Detect which cell encompasses the target text, then output its (x, y) center coordinate. 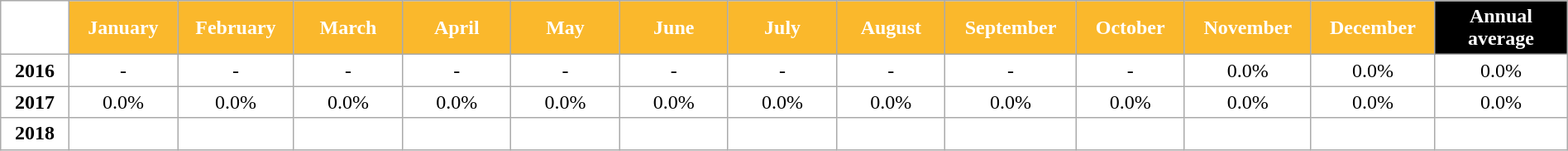
August (892, 28)
September (1011, 28)
July (782, 28)
May (566, 28)
2016 (35, 71)
October (1130, 28)
April (457, 28)
Annual average (1502, 28)
January (122, 28)
November (1247, 28)
February (237, 28)
June (673, 28)
2018 (35, 134)
2017 (35, 102)
March (347, 28)
December (1373, 28)
